Identify which cell holds the provided text, then report its (X, Y) central coordinate. 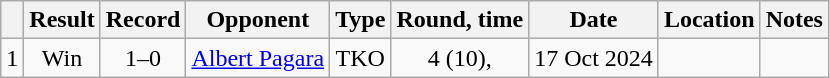
1 (12, 58)
Record (143, 20)
1–0 (143, 58)
Notes (794, 20)
Round, time (460, 20)
Location (709, 20)
TKO (360, 58)
Win (62, 58)
Opponent (258, 20)
4 (10), (460, 58)
Type (360, 20)
Date (594, 20)
Albert Pagara (258, 58)
17 Oct 2024 (594, 58)
Result (62, 20)
